Return [X, Y] of the center of cell containing provided text 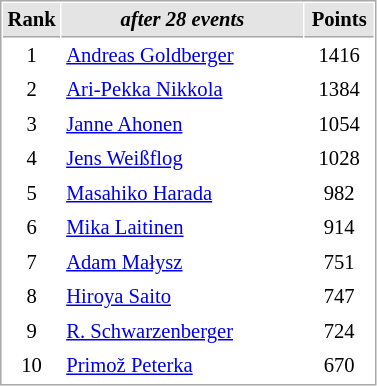
8 [32, 296]
7 [32, 262]
9 [32, 332]
670 [340, 366]
after 28 events [183, 20]
Jens Weißflog [183, 158]
Hiroya Saito [183, 296]
747 [340, 296]
914 [340, 228]
724 [340, 332]
751 [340, 262]
1028 [340, 158]
3 [32, 124]
1054 [340, 124]
R. Schwarzenberger [183, 332]
Rank [32, 20]
982 [340, 194]
Janne Ahonen [183, 124]
1384 [340, 90]
1 [32, 56]
2 [32, 90]
4 [32, 158]
Adam Małysz [183, 262]
1416 [340, 56]
Masahiko Harada [183, 194]
Mika Laitinen [183, 228]
Points [340, 20]
Primož Peterka [183, 366]
5 [32, 194]
10 [32, 366]
Ari-Pekka Nikkola [183, 90]
Andreas Goldberger [183, 56]
6 [32, 228]
